For the text-containing cell, return its midpoint in [X, Y] coordinate format. 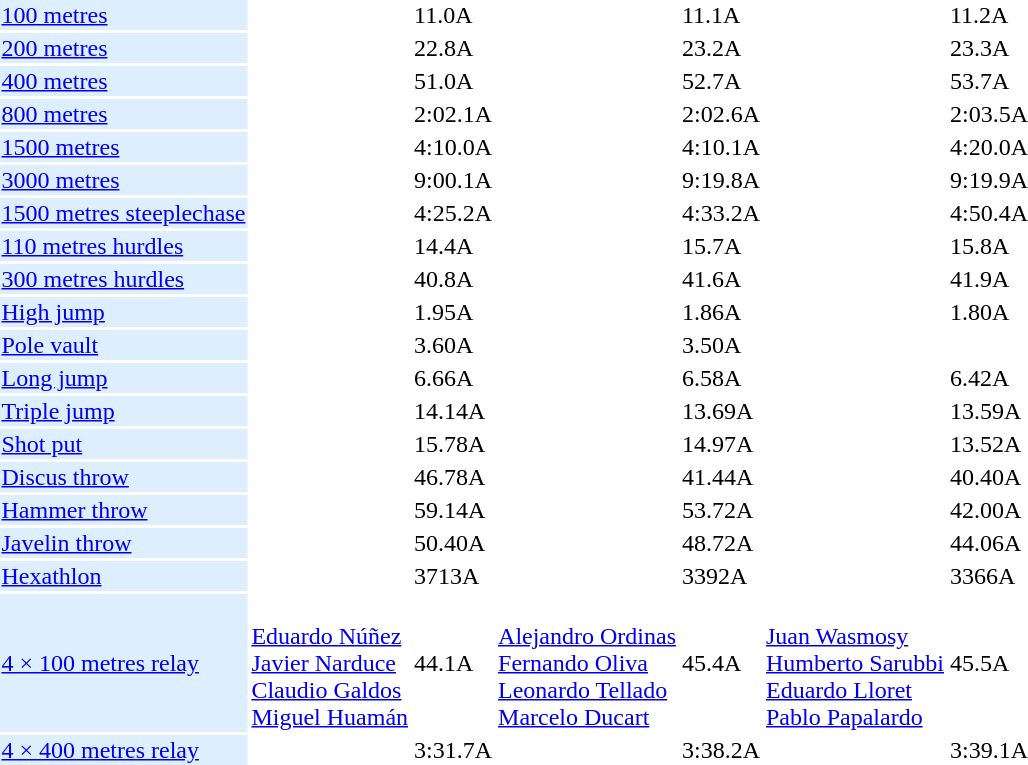
59.14A [454, 510]
4:10.1A [722, 147]
3.60A [454, 345]
15.7A [722, 246]
40.8A [454, 279]
3392A [722, 576]
4 × 400 metres relay [124, 750]
23.2A [722, 48]
400 metres [124, 81]
6.58A [722, 378]
3000 metres [124, 180]
9:19.8A [722, 180]
2:02.6A [722, 114]
13.69A [722, 411]
4:33.2A [722, 213]
Triple jump [124, 411]
High jump [124, 312]
Pole vault [124, 345]
110 metres hurdles [124, 246]
51.0A [454, 81]
Hexathlon [124, 576]
2:02.1A [454, 114]
41.6A [722, 279]
3:31.7A [454, 750]
4:10.0A [454, 147]
53.72A [722, 510]
Shot put [124, 444]
Discus throw [124, 477]
4 × 100 metres relay [124, 663]
800 metres [124, 114]
11.1A [722, 15]
14.4A [454, 246]
11.0A [454, 15]
Javelin throw [124, 543]
300 metres hurdles [124, 279]
50.40A [454, 543]
15.78A [454, 444]
3713A [454, 576]
9:00.1A [454, 180]
Eduardo Núñez Javier Narduce Claudio Galdos Miguel Huamán [330, 663]
48.72A [722, 543]
1.86A [722, 312]
1500 metres [124, 147]
52.7A [722, 81]
100 metres [124, 15]
22.8A [454, 48]
46.78A [454, 477]
200 metres [124, 48]
Hammer throw [124, 510]
14.97A [722, 444]
1500 metres steeplechase [124, 213]
44.1A [454, 663]
3.50A [722, 345]
Juan Wasmosy Humberto Sarubbi Eduardo Lloret Pablo Papalardo [856, 663]
41.44A [722, 477]
Alejandro Ordinas Fernando Oliva Leonardo Tellado Marcelo Ducart [588, 663]
3:38.2A [722, 750]
Long jump [124, 378]
4:25.2A [454, 213]
1.95A [454, 312]
14.14A [454, 411]
6.66A [454, 378]
45.4A [722, 663]
